Pinpoint the cell where the given text exists, returning its [X, Y] midpoint coordinate. 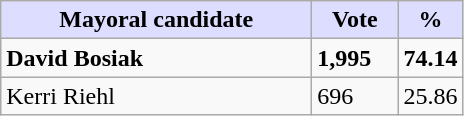
Kerri Riehl [156, 96]
25.86 [430, 96]
1,995 [355, 58]
% [430, 20]
696 [355, 96]
Mayoral candidate [156, 20]
David Bosiak [156, 58]
74.14 [430, 58]
Vote [355, 20]
